Locate the cell with the specified text and output its [x, y] center coordinate. 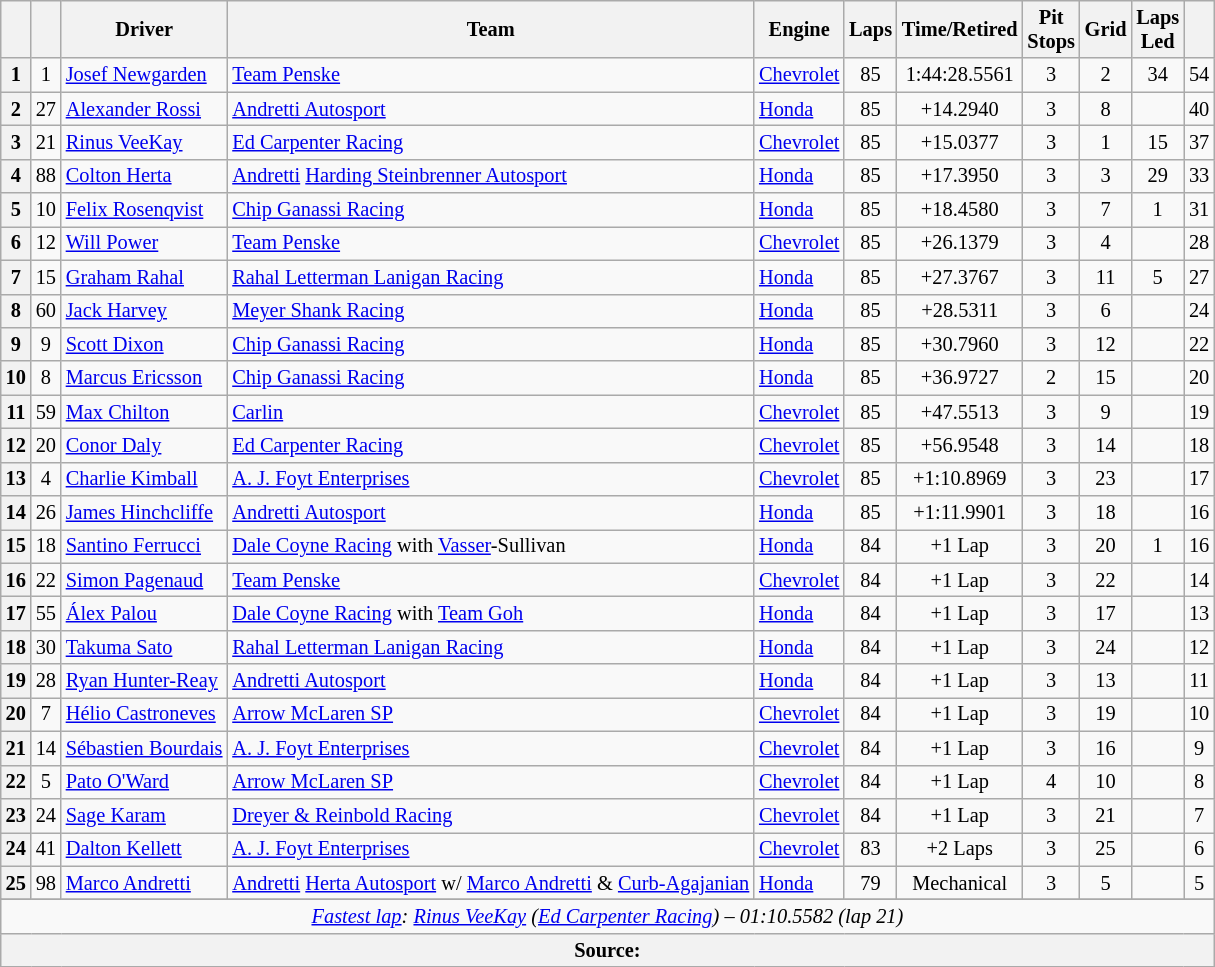
Marco Andretti [144, 883]
+28.5311 [960, 311]
88 [46, 176]
59 [46, 412]
Carlin [490, 412]
34 [1158, 75]
Ryan Hunter-Reay [144, 681]
Andretti Harding Steinbrenner Autosport [490, 176]
Team [490, 29]
Santino Ferrucci [144, 546]
+15.0377 [960, 142]
Charlie Kimball [144, 479]
+36.9727 [960, 378]
+30.7960 [960, 344]
Colton Herta [144, 176]
Simon Pagenaud [144, 580]
Marcus Ericsson [144, 378]
+1:11.9901 [960, 513]
54 [1199, 75]
Takuma Sato [144, 647]
31 [1199, 210]
+2 Laps [960, 849]
Dale Coyne Racing with Team Goh [490, 613]
+18.4580 [960, 210]
79 [870, 883]
+1:10.8969 [960, 479]
Jack Harvey [144, 311]
60 [46, 311]
Sage Karam [144, 815]
Álex Palou [144, 613]
Graham Rahal [144, 277]
Pato O'Ward [144, 782]
29 [1158, 176]
Time/Retired [960, 29]
41 [46, 849]
37 [1199, 142]
+14.2940 [960, 109]
Andretti Herta Autosport w/ Marco Andretti & Curb-Agajanian [490, 883]
Source: [608, 950]
Felix Rosenqvist [144, 210]
Rinus VeeKay [144, 142]
+26.1379 [960, 243]
PitStops [1052, 29]
+47.5513 [960, 412]
Scott Dixon [144, 344]
Dreyer & Reinbold Racing [490, 815]
Driver [144, 29]
26 [46, 513]
+56.9548 [960, 445]
55 [46, 613]
LapsLed [1158, 29]
30 [46, 647]
Meyer Shank Racing [490, 311]
83 [870, 849]
Will Power [144, 243]
Laps [870, 29]
Mechanical [960, 883]
+27.3767 [960, 277]
Grid [1106, 29]
1:44:28.5561 [960, 75]
33 [1199, 176]
Engine [799, 29]
Josef Newgarden [144, 75]
98 [46, 883]
Alexander Rossi [144, 109]
Max Chilton [144, 412]
Hélio Castroneves [144, 714]
+17.3950 [960, 176]
Sébastien Bourdais [144, 748]
Dale Coyne Racing with Vasser-Sullivan [490, 546]
Conor Daly [144, 445]
40 [1199, 109]
Fastest lap: Rinus VeeKay (Ed Carpenter Racing) – 01:10.5582 (lap 21) [608, 916]
Dalton Kellett [144, 849]
James Hinchcliffe [144, 513]
